Search for the cell housing the specified text and yield its [X, Y] center coordinate. 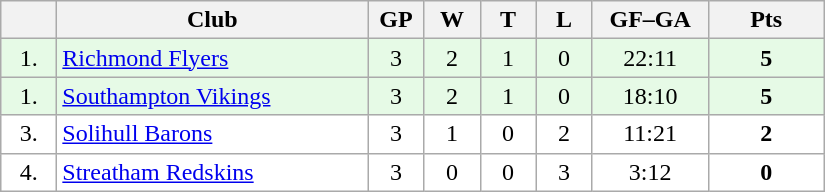
11:21 [650, 134]
T [508, 20]
18:10 [650, 96]
GP [396, 20]
Club [212, 20]
3. [29, 134]
4. [29, 172]
Solihull Barons [212, 134]
GF–GA [650, 20]
W [452, 20]
Richmond Flyers [212, 58]
3:12 [650, 172]
Pts [766, 20]
22:11 [650, 58]
Streatham Redskins [212, 172]
Southampton Vikings [212, 96]
L [564, 20]
